For the text-containing cell, return its midpoint in [x, y] coordinate format. 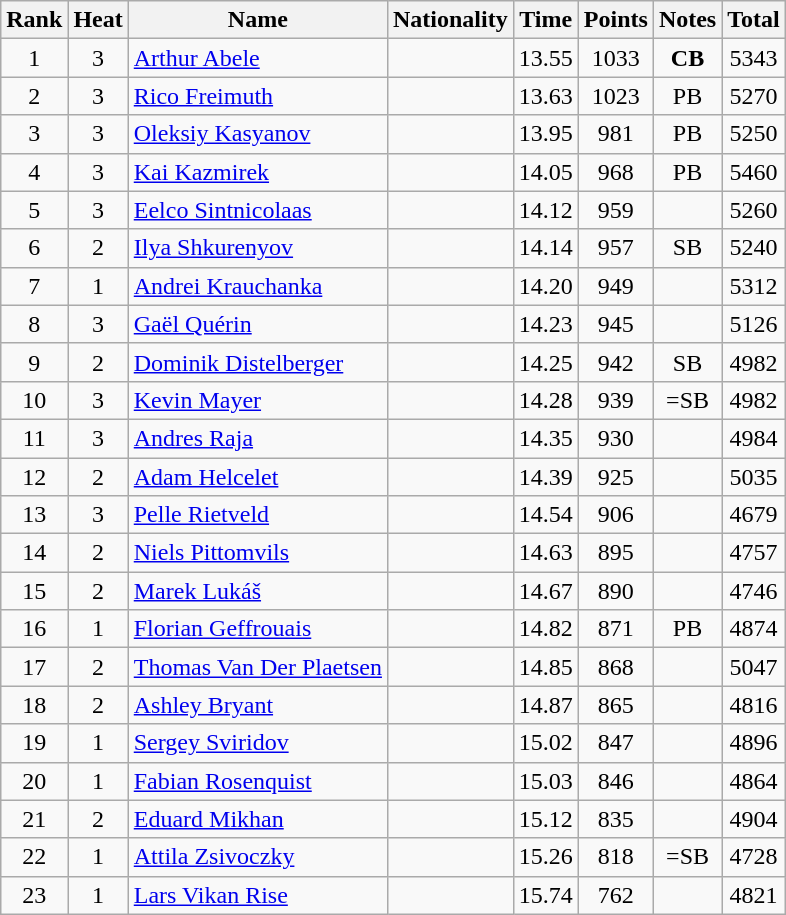
14.14 [546, 248]
4757 [754, 553]
Heat [98, 20]
14.85 [546, 667]
4874 [754, 629]
Dominik Distelberger [258, 362]
15.02 [546, 743]
7 [34, 286]
5270 [754, 96]
4904 [754, 819]
14.54 [546, 515]
14.25 [546, 362]
4816 [754, 705]
Florian Geffrouais [258, 629]
Arthur Abele [258, 58]
4864 [754, 781]
Oleksiy Kasyanov [258, 134]
4821 [754, 895]
13 [34, 515]
Sergey Sviridov [258, 743]
968 [616, 172]
23 [34, 895]
18 [34, 705]
17 [34, 667]
CB [687, 58]
Time [546, 20]
Rank [34, 20]
Pelle Rietveld [258, 515]
Attila Zsivoczky [258, 857]
15 [34, 591]
Marek Lukáš [258, 591]
890 [616, 591]
1033 [616, 58]
9 [34, 362]
Eelco Sintnicolaas [258, 210]
Total [754, 20]
5260 [754, 210]
14.67 [546, 591]
5047 [754, 667]
818 [616, 857]
Kai Kazmirek [258, 172]
5035 [754, 477]
Points [616, 20]
Rico Freimuth [258, 96]
Niels Pittomvils [258, 553]
14.20 [546, 286]
Fabian Rosenquist [258, 781]
10 [34, 400]
4679 [754, 515]
14.63 [546, 553]
14.87 [546, 705]
949 [616, 286]
981 [616, 134]
15.12 [546, 819]
Ashley Bryant [258, 705]
12 [34, 477]
5343 [754, 58]
14.82 [546, 629]
762 [616, 895]
Eduard Mikhan [258, 819]
15.03 [546, 781]
Nationality [450, 20]
4728 [754, 857]
14 [34, 553]
835 [616, 819]
865 [616, 705]
14.35 [546, 438]
Andrei Krauchanka [258, 286]
22 [34, 857]
21 [34, 819]
5126 [754, 324]
15.26 [546, 857]
11 [34, 438]
868 [616, 667]
895 [616, 553]
Name [258, 20]
Ilya Shkurenyov [258, 248]
942 [616, 362]
6 [34, 248]
15.74 [546, 895]
8 [34, 324]
Andres Raja [258, 438]
14.28 [546, 400]
13.95 [546, 134]
Kevin Mayer [258, 400]
5250 [754, 134]
4746 [754, 591]
959 [616, 210]
5 [34, 210]
4 [34, 172]
14.12 [546, 210]
20 [34, 781]
5460 [754, 172]
14.05 [546, 172]
5312 [754, 286]
Thomas Van Der Plaetsen [258, 667]
16 [34, 629]
14.39 [546, 477]
5240 [754, 248]
846 [616, 781]
19 [34, 743]
906 [616, 515]
13.55 [546, 58]
4984 [754, 438]
4896 [754, 743]
847 [616, 743]
Gaël Quérin [258, 324]
945 [616, 324]
871 [616, 629]
Adam Helcelet [258, 477]
Lars Vikan Rise [258, 895]
930 [616, 438]
939 [616, 400]
1023 [616, 96]
13.63 [546, 96]
Notes [687, 20]
14.23 [546, 324]
925 [616, 477]
957 [616, 248]
